Pinpoint the cell where the given text exists, returning its (x, y) midpoint coordinate. 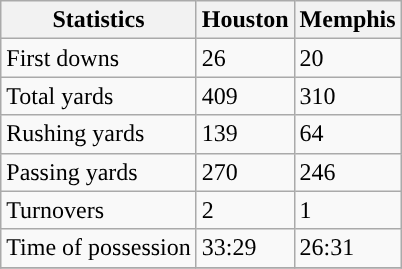
26 (245, 58)
64 (348, 134)
Turnovers (99, 210)
Houston (245, 20)
Rushing yards (99, 134)
270 (245, 172)
20 (348, 58)
33:29 (245, 248)
139 (245, 134)
Passing yards (99, 172)
409 (245, 96)
1 (348, 210)
246 (348, 172)
Total yards (99, 96)
Memphis (348, 20)
26:31 (348, 248)
2 (245, 210)
Time of possession (99, 248)
310 (348, 96)
Statistics (99, 20)
First downs (99, 58)
